Extract the [x, y] coordinate from the center of the cell holding the provided text.  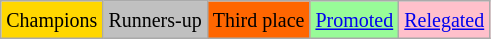
Promoted [354, 20]
Relegated [444, 20]
Third place [258, 20]
Runners-up [155, 20]
Champions [52, 20]
